Locate the cell with the specified text and output its [X, Y] center coordinate. 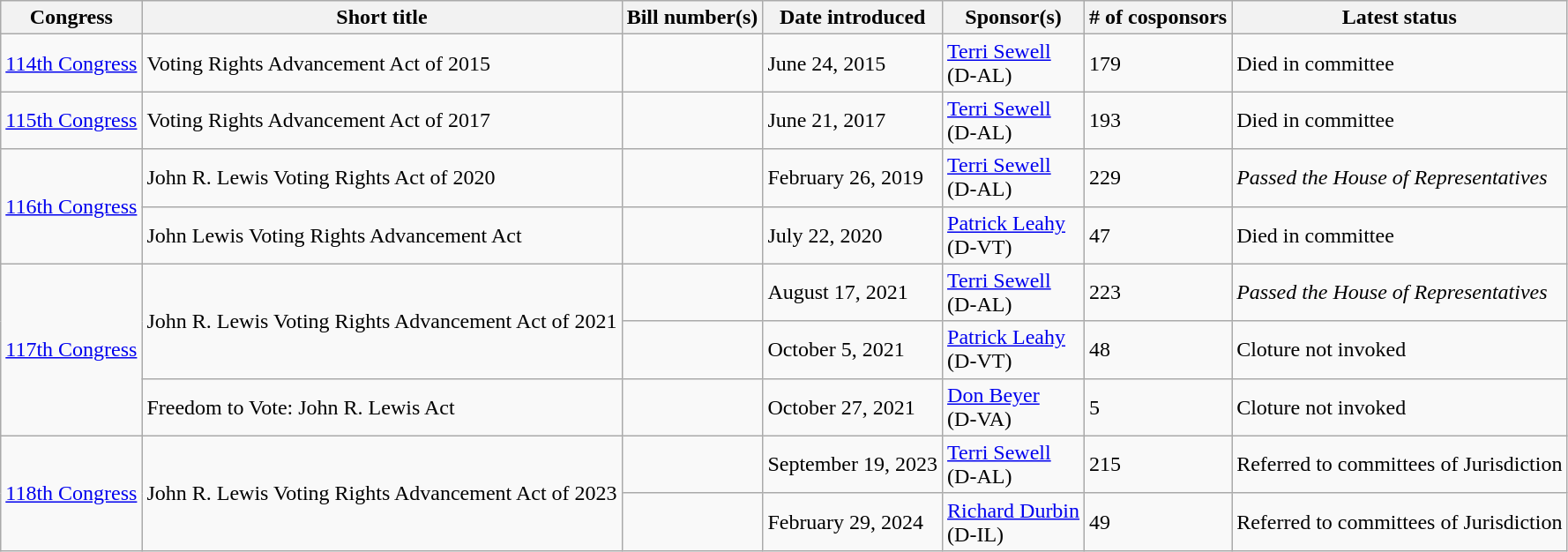
193 [1159, 120]
Date introduced [853, 18]
February 26, 2019 [853, 178]
Sponsor(s) [1014, 18]
117th Congress [71, 349]
Short title [382, 18]
229 [1159, 178]
August 17, 2021 [853, 293]
John Lewis Voting Rights Advancement Act [382, 235]
Voting Rights Advancement Act of 2015 [382, 63]
47 [1159, 235]
118th Congress [71, 493]
June 24, 2015 [853, 63]
5 [1159, 407]
John R. Lewis Voting Rights Act of 2020 [382, 178]
Voting Rights Advancement Act of 2017 [382, 120]
September 19, 2023 [853, 464]
115th Congress [71, 120]
John R. Lewis Voting Rights Advancement Act of 2023 [382, 493]
116th Congress [71, 206]
Richard Durbin(D-IL) [1014, 522]
223 [1159, 293]
215 [1159, 464]
Congress [71, 18]
Bill number(s) [692, 18]
# of cosponsors [1159, 18]
June 21, 2017 [853, 120]
October 27, 2021 [853, 407]
Don Beyer(D-VA) [1014, 407]
49 [1159, 522]
179 [1159, 63]
48 [1159, 349]
114th Congress [71, 63]
Freedom to Vote: John R. Lewis Act [382, 407]
February 29, 2024 [853, 522]
July 22, 2020 [853, 235]
Latest status [1400, 18]
October 5, 2021 [853, 349]
John R. Lewis Voting Rights Advancement Act of 2021 [382, 321]
